Provide the [x, y] coordinate of the cell's center where the given text is located.  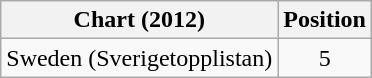
Chart (2012) [140, 20]
Position [325, 20]
5 [325, 58]
Sweden (Sverigetopplistan) [140, 58]
